Provide the [x, y] coordinate of the cell's center where the given text is located.  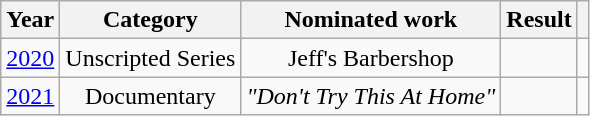
Category [150, 20]
Unscripted Series [150, 58]
"Don't Try This At Home" [371, 96]
Result [539, 20]
2020 [30, 58]
2021 [30, 96]
Year [30, 20]
Nominated work [371, 20]
Jeff's Barbershop [371, 58]
Documentary [150, 96]
